Return (x, y) of the center of cell containing provided text 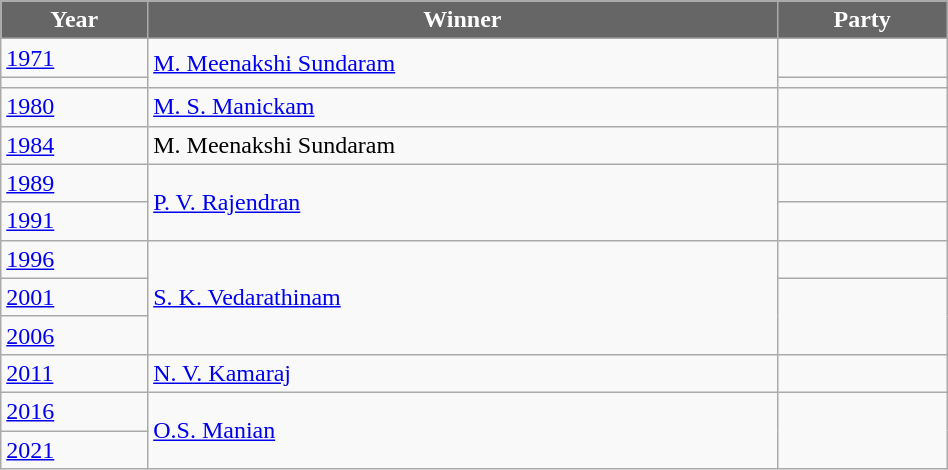
1980 (74, 107)
1971 (74, 58)
Party (862, 20)
O.S. Manian (462, 430)
2021 (74, 449)
S. K. Vedarathinam (462, 297)
Year (74, 20)
1991 (74, 221)
Winner (462, 20)
2011 (74, 373)
1996 (74, 259)
2016 (74, 411)
1989 (74, 183)
N. V. Kamaraj (462, 373)
M. S. Manickam (462, 107)
2001 (74, 297)
1984 (74, 145)
2006 (74, 335)
P. V. Rajendran (462, 202)
